Return the (x, y) coordinate for the center point of the cell that contains the specified text.  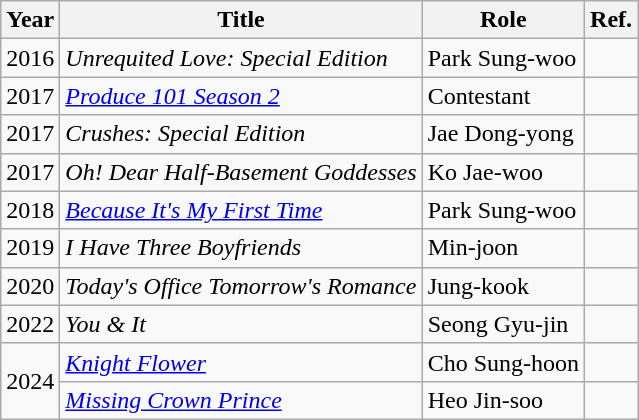
Min-joon (503, 248)
Year (30, 20)
2019 (30, 248)
Crushes: Special Edition (241, 134)
Title (241, 20)
Knight Flower (241, 362)
2024 (30, 381)
Role (503, 20)
Unrequited Love: Special Edition (241, 58)
2018 (30, 210)
Ref. (612, 20)
Produce 101 Season 2 (241, 96)
Heo Jin-soo (503, 400)
Oh! Dear Half-Basement Goddesses (241, 172)
Because It's My First Time (241, 210)
Ko Jae-woo (503, 172)
2022 (30, 324)
2020 (30, 286)
I Have Three Boyfriends (241, 248)
Missing Crown Prince (241, 400)
Jae Dong-yong (503, 134)
Seong Gyu-jin (503, 324)
Contestant (503, 96)
2016 (30, 58)
You & It (241, 324)
Cho Sung-hoon (503, 362)
Today's Office Tomorrow's Romance (241, 286)
Jung-kook (503, 286)
